From the cell containing the given text, extract its center point as [x, y] coordinate. 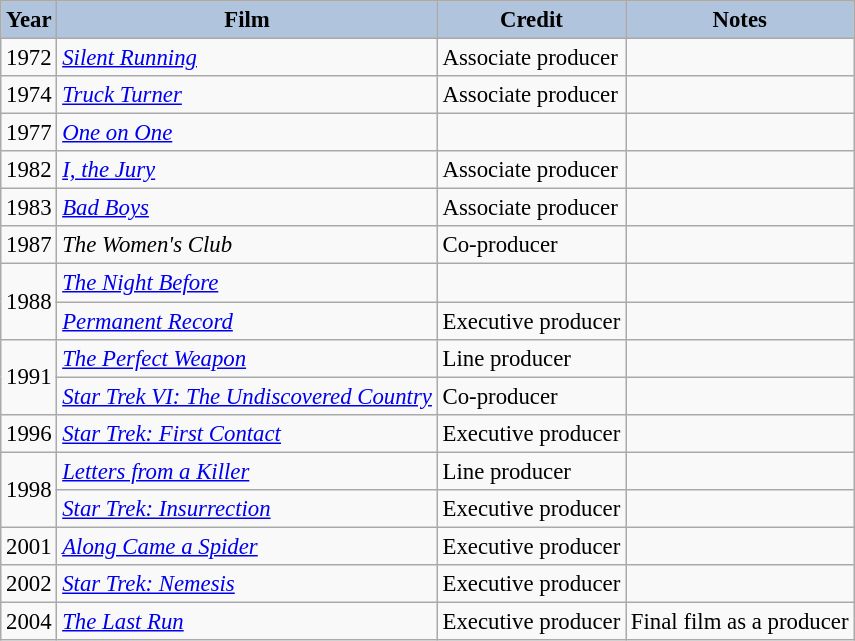
1983 [29, 208]
Star Trek: First Contact [247, 433]
1996 [29, 433]
1974 [29, 95]
Notes [740, 20]
1977 [29, 133]
2004 [29, 621]
1998 [29, 490]
Film [247, 20]
The Perfect Weapon [247, 358]
Permanent Record [247, 321]
I, the Jury [247, 170]
The Women's Club [247, 245]
Star Trek: Nemesis [247, 584]
Star Trek VI: The Undiscovered Country [247, 396]
Credit [531, 20]
Silent Running [247, 58]
The Night Before [247, 283]
The Last Run [247, 621]
Along Came a Spider [247, 546]
Year [29, 20]
Truck Turner [247, 95]
One on One [247, 133]
Star Trek: Insurrection [247, 509]
1988 [29, 302]
1972 [29, 58]
Letters from a Killer [247, 471]
1991 [29, 376]
2002 [29, 584]
Final film as a producer [740, 621]
1987 [29, 245]
2001 [29, 546]
Bad Boys [247, 208]
1982 [29, 170]
